Provide the (x, y) coordinate of the cell's center where the given text is located.  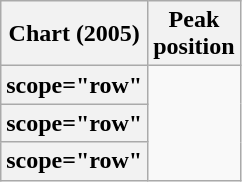
Chart (2005) (74, 34)
Peakposition (194, 34)
